Return [x, y] of the center of cell containing provided text 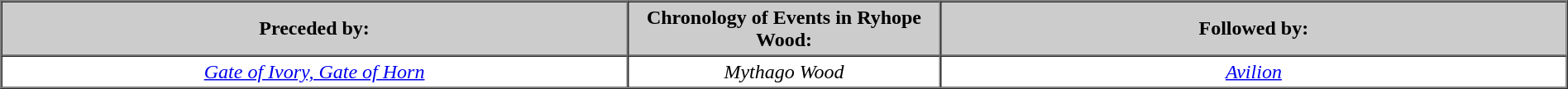
Avilion [1254, 73]
Gate of Ivory, Gate of Horn [314, 73]
Chronology of Events in Ryhope Wood: [784, 29]
Preceded by: [314, 29]
Followed by: [1254, 29]
Mythago Wood [784, 73]
